Locate the cell with the specified text and output its (X, Y) center coordinate. 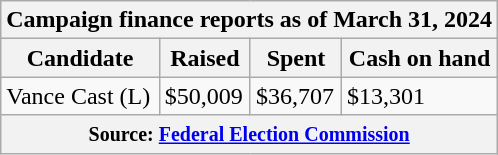
Vance Cast (L) (80, 96)
$36,707 (296, 96)
Candidate (80, 58)
Spent (296, 58)
Campaign finance reports as of March 31, 2024 (250, 20)
$50,009 (204, 96)
$13,301 (420, 96)
Raised (204, 58)
Source: Federal Election Commission (250, 134)
Cash on hand (420, 58)
